Locate the cell with the specified text and output its (X, Y) center coordinate. 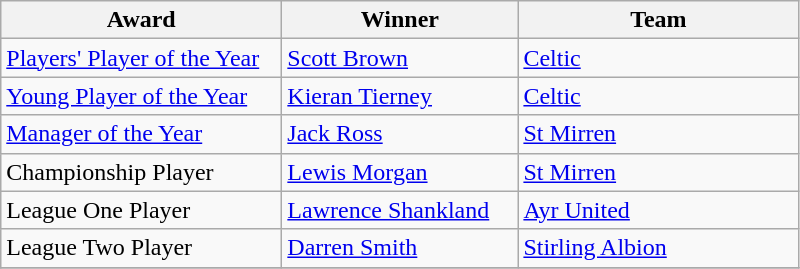
Championship Player (142, 172)
Lawrence Shankland (400, 210)
Scott Brown (400, 58)
Team (658, 20)
League One Player (142, 210)
League Two Player (142, 248)
Stirling Albion (658, 248)
Winner (400, 20)
Award (142, 20)
Lewis Morgan (400, 172)
Darren Smith (400, 248)
Manager of the Year (142, 134)
Young Player of the Year (142, 96)
Kieran Tierney (400, 96)
Ayr United (658, 210)
Players' Player of the Year (142, 58)
Jack Ross (400, 134)
